Capture the cell that displays the provided text and extract its [x, y] central coordinate. 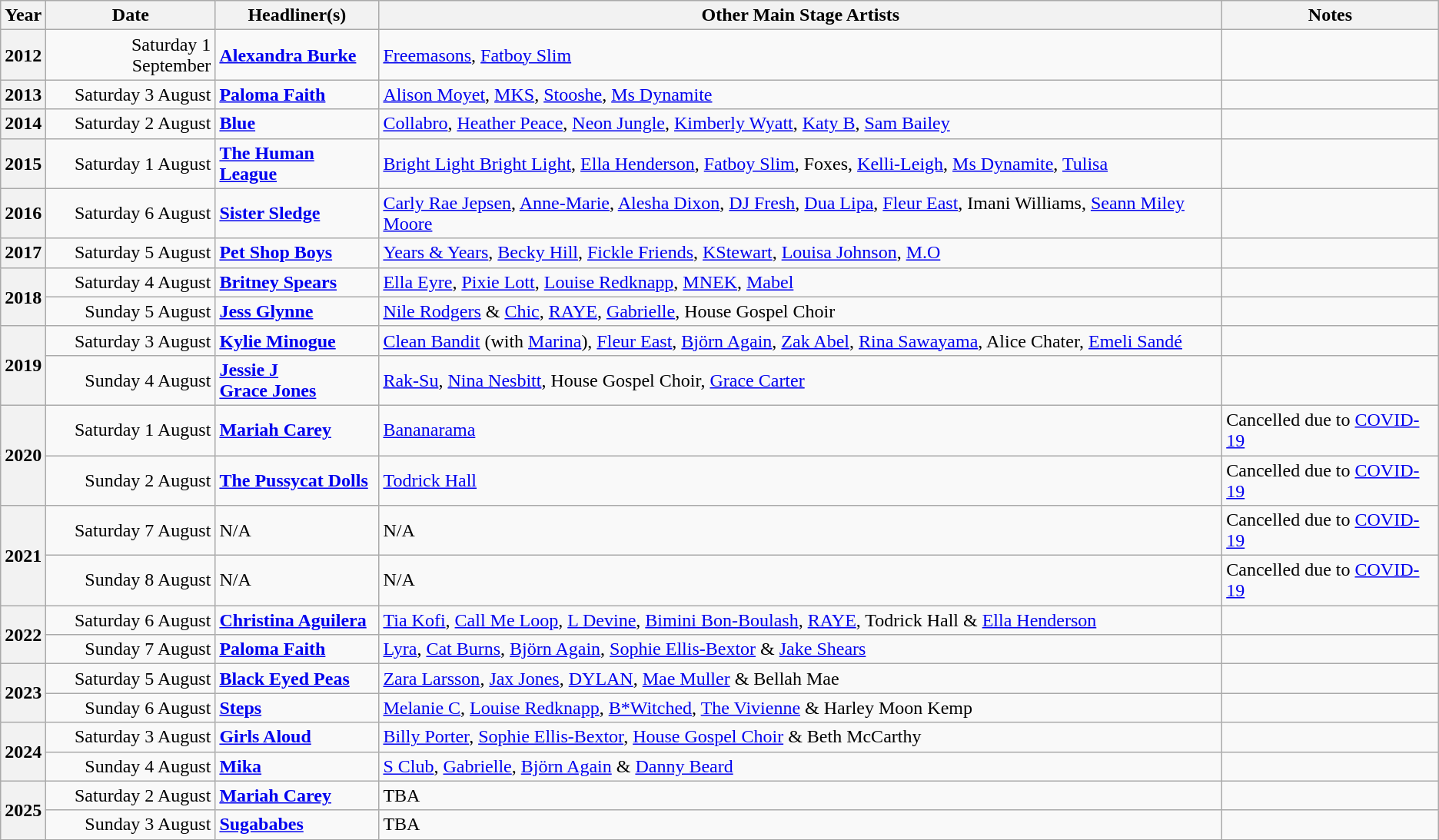
2024 [23, 752]
Melanie C, Louise Redknapp, B*Witched, The Vivienne & Harley Moon Kemp [801, 708]
Zara Larsson, Jax Jones, DYLAN, Mae Muller & Bellah Mae [801, 679]
Freemasons, Fatboy Slim [801, 55]
Sunday 8 August [131, 581]
Saturday 7 August [131, 530]
Clean Bandit (with Marina), Fleur East, Björn Again, Zak Abel, Rina Sawayama, Alice Chater, Emeli Sandé [801, 340]
2012 [23, 55]
Nile Rodgers & Chic, RAYE, Gabrielle, House Gospel Choir [801, 311]
Sunday 7 August [131, 649]
Headliner(s) [297, 15]
Sister Sledge [297, 214]
Sunday 6 August [131, 708]
Saturday 1 September [131, 55]
Date [131, 15]
2016 [23, 214]
Jessie JGrace Jones [297, 380]
Rak-Su, Nina Nesbitt, House Gospel Choir, Grace Carter [801, 380]
Alison Moyet, MKS, Stooshe, Ms Dynamite [801, 95]
The Human League [297, 163]
2025 [23, 810]
2017 [23, 253]
Lyra, Cat Burns, Björn Again, Sophie Ellis-Bextor & Jake Shears [801, 649]
Sugababes [297, 825]
S Club, Gabrielle, Björn Again & Danny Beard [801, 766]
Kylie Minogue [297, 340]
Bright Light Bright Light, Ella Henderson, Fatboy Slim, Foxes, Kelli-Leigh, Ms Dynamite, Tulisa [801, 163]
Todrick Hall [801, 480]
Steps [297, 708]
Sunday 3 August [131, 825]
2013 [23, 95]
2023 [23, 693]
Notes [1331, 15]
2020 [23, 455]
2014 [23, 124]
Collabro, Heather Peace, Neon Jungle, Kimberly Wyatt, Katy B, Sam Bailey [801, 124]
Pet Shop Boys [297, 253]
2018 [23, 297]
2019 [23, 366]
Christina Aguilera [297, 620]
Blue [297, 124]
Britney Spears [297, 282]
Girls Aloud [297, 737]
Billy Porter, Sophie Ellis-Bextor, House Gospel Choir & Beth McCarthy [801, 737]
Jess Glynne [297, 311]
Alexandra Burke [297, 55]
Black Eyed Peas [297, 679]
Carly Rae Jepsen, Anne-Marie, Alesha Dixon, DJ Fresh, Dua Lipa, Fleur East, Imani Williams, Seann Miley Moore [801, 214]
2015 [23, 163]
The Pussycat Dolls [297, 480]
Tia Kofi, Call Me Loop, L Devine, Bimini Bon-Boulash, RAYE, Todrick Hall & Ella Henderson [801, 620]
Sunday 5 August [131, 311]
2021 [23, 556]
Bananarama [801, 430]
Mika [297, 766]
Sunday 2 August [131, 480]
Other Main Stage Artists [801, 15]
Saturday 4 August [131, 282]
Year [23, 15]
Years & Years, Becky Hill, Fickle Friends, KStewart, Louisa Johnson, M.O [801, 253]
2022 [23, 635]
Ella Eyre, Pixie Lott, Louise Redknapp, MNEK, Mabel [801, 282]
